Scan for the cell matching the given text and deliver its (x, y) coordinate at center. 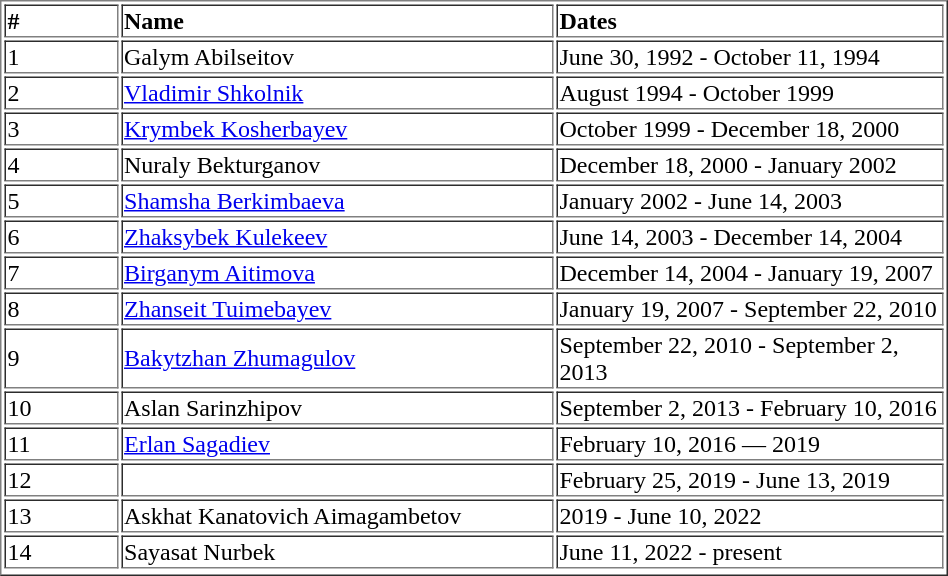
Zhanseit Tuimebayev (337, 308)
Birganym Aitimova (337, 272)
6 (61, 236)
Zhaksybek Kulekeev (337, 236)
5 (61, 200)
February 25, 2019 - June 13, 2019 (750, 480)
February 10, 2016 — 2019 (750, 444)
December 18, 2000 - January 2002 (750, 164)
June 14, 2003 - December 14, 2004 (750, 236)
Krymbek Kosherbayev (337, 128)
9 (61, 358)
June 30, 1992 - October 11, 1994 (750, 56)
Askhat Kanatovich Aimagambetov (337, 516)
December 14, 2004 - January 19, 2007 (750, 272)
# (61, 20)
January 2002 - June 14, 2003 (750, 200)
3 (61, 128)
Sayasat Nurbek (337, 552)
4 (61, 164)
7 (61, 272)
September 22, 2010 - September 2, 2013 (750, 358)
Name (337, 20)
Nuraly Bekturganov (337, 164)
12 (61, 480)
2019 - June 10, 2022 (750, 516)
Dates (750, 20)
January 19, 2007 - September 22, 2010 (750, 308)
October 1999 - December 18, 2000 (750, 128)
2 (61, 92)
1 (61, 56)
8 (61, 308)
Bakytzhan Zhumagulov (337, 358)
14 (61, 552)
11 (61, 444)
September 2, 2013 - February 10, 2016 (750, 408)
Aslan Sarinzhipov (337, 408)
August 1994 - October 1999 (750, 92)
June 11, 2022 - present (750, 552)
10 (61, 408)
Erlan Sagadiev (337, 444)
13 (61, 516)
Galym Abilseitov (337, 56)
Shamsha Berkimbaeva (337, 200)
Vladimir Shkolnik (337, 92)
